Capture the cell that displays the provided text and extract its [X, Y] central coordinate. 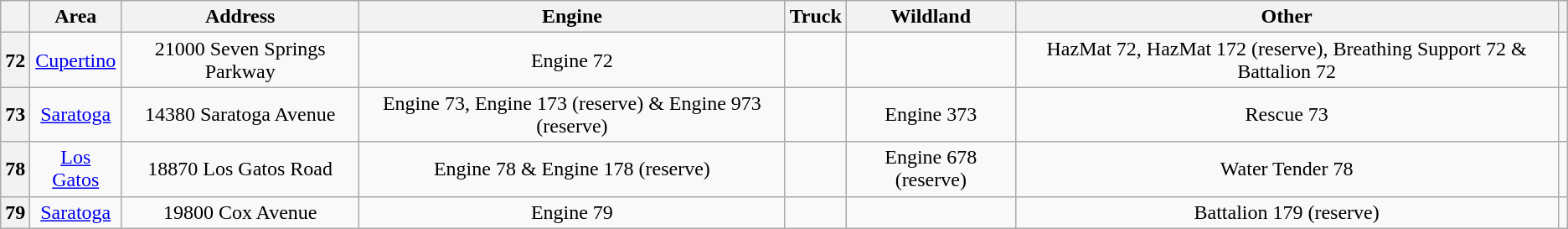
Engine 373 [931, 114]
Water Tender 78 [1287, 169]
Engine 678 (reserve) [931, 169]
72 [15, 60]
19800 Cox Avenue [240, 212]
Engine [572, 17]
78 [15, 169]
Address [240, 17]
Engine 73, Engine 173 (reserve) & Engine 973 (reserve) [572, 114]
Truck [816, 17]
21000 Seven Springs Parkway [240, 60]
Los Gatos [75, 169]
Battalion 179 (reserve) [1287, 212]
Engine 78 & Engine 178 (reserve) [572, 169]
Area [75, 17]
Engine 72 [572, 60]
Cupertino [75, 60]
Engine 79 [572, 212]
18870 Los Gatos Road [240, 169]
73 [15, 114]
79 [15, 212]
HazMat 72, HazMat 172 (reserve), Breathing Support 72 & Battalion 72 [1287, 60]
Other [1287, 17]
Rescue 73 [1287, 114]
Wildland [931, 17]
14380 Saratoga Avenue [240, 114]
